Provide the (X, Y) coordinate of the cell's center where the given text is located.  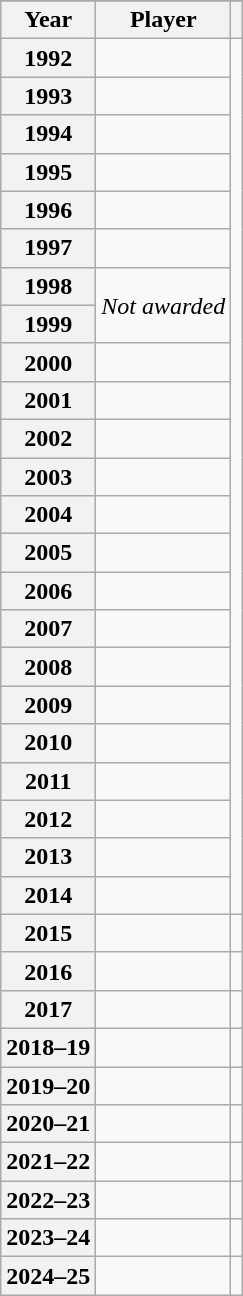
2007 (48, 629)
2011 (48, 781)
Player (164, 20)
2017 (48, 1009)
2005 (48, 553)
2021–22 (48, 1162)
2001 (48, 400)
2012 (48, 819)
2016 (48, 971)
2022–23 (48, 1200)
2014 (48, 895)
2010 (48, 743)
2004 (48, 515)
2018–19 (48, 1047)
2020–21 (48, 1124)
1995 (48, 172)
1999 (48, 324)
2006 (48, 591)
2003 (48, 477)
2009 (48, 705)
2002 (48, 438)
2013 (48, 857)
2024–25 (48, 1276)
2023–24 (48, 1238)
1994 (48, 134)
2019–20 (48, 1085)
Not awarded (164, 305)
1993 (48, 96)
2008 (48, 667)
1998 (48, 286)
1996 (48, 210)
2015 (48, 933)
Year (48, 20)
2000 (48, 362)
1997 (48, 248)
1992 (48, 58)
